Extract the (x, y) coordinate from the center of the cell holding the provided text.  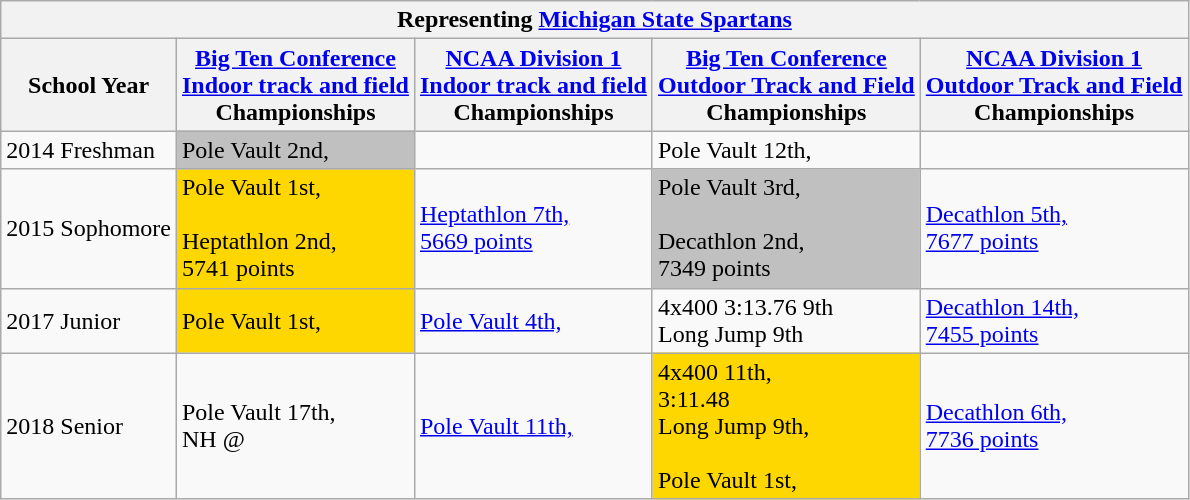
2017 Junior (89, 320)
Decathlon 5th, 7677 points (1054, 228)
Pole Vault 4th, (533, 320)
2014 Freshman (89, 150)
NCAA Division 1Outdoor Track and FieldChampionships (1054, 85)
Pole Vault 2nd, (295, 150)
Heptathlon 7th, 5669 points (533, 228)
Decathlon 14th, 7455 points (1054, 320)
Representing Michigan State Spartans (594, 20)
2015 Sophomore (89, 228)
Big Ten ConferenceOutdoor Track and FieldChampionships (786, 85)
Pole Vault 11th, (533, 426)
Pole Vault 3rd, Decathlon 2nd, 7349 points (786, 228)
Pole Vault 1st, Heptathlon 2nd,5741 points (295, 228)
2018 Senior (89, 426)
4x400 11th,3:11.48Long Jump 9th,Pole Vault 1st, (786, 426)
Pole Vault 17th, NH @ (295, 426)
Pole Vault 1st, (295, 320)
School Year (89, 85)
Decathlon 6th,7736 points (1054, 426)
4x400 3:13.76 9thLong Jump 9th (786, 320)
Pole Vault 12th, (786, 150)
Big Ten ConferenceIndoor track and fieldChampionships (295, 85)
NCAA Division 1Indoor track and fieldChampionships (533, 85)
